Determine the [x, y] coordinate at the center of the cell enclosing the given text.  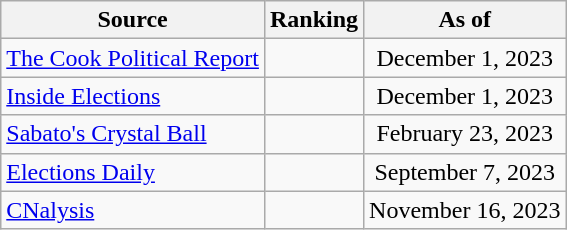
CNalysis [133, 210]
Ranking [314, 20]
Source [133, 20]
As of [465, 20]
Sabato's Crystal Ball [133, 134]
February 23, 2023 [465, 134]
November 16, 2023 [465, 210]
Elections Daily [133, 172]
September 7, 2023 [465, 172]
Inside Elections [133, 96]
The Cook Political Report [133, 58]
